Return the [X, Y] coordinate for the center point of the cell that contains the specified text.  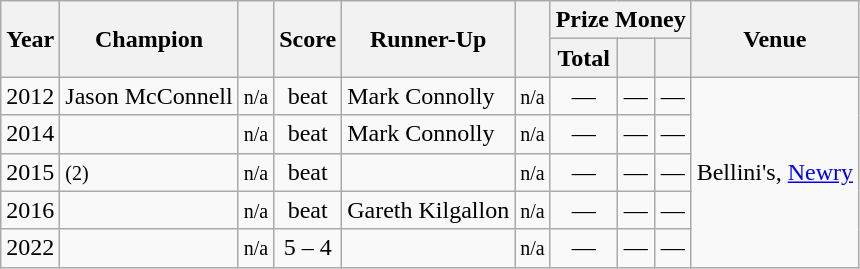
Gareth Kilgallon [428, 210]
2014 [30, 134]
Prize Money [620, 20]
Champion [149, 39]
Jason McConnell [149, 96]
2022 [30, 248]
2015 [30, 172]
2016 [30, 210]
Runner-Up [428, 39]
Year [30, 39]
Score [308, 39]
(2) [149, 172]
5 – 4 [308, 248]
2012 [30, 96]
Bellini's, Newry [774, 172]
Venue [774, 39]
Total [584, 58]
